Return [X, Y] of the center of cell containing provided text 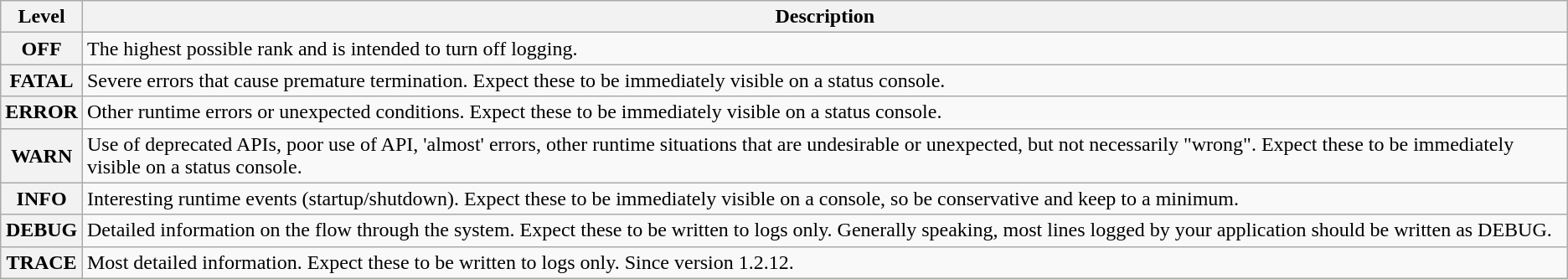
Other runtime errors or unexpected conditions. Expect these to be immediately visible on a status console. [824, 112]
Interesting runtime events (startup/shutdown). Expect these to be immediately visible on a console, so be conservative and keep to a minimum. [824, 199]
Description [824, 17]
TRACE [42, 262]
INFO [42, 199]
OFF [42, 49]
ERROR [42, 112]
DEBUG [42, 230]
The highest possible rank and is intended to turn off logging. [824, 49]
Most detailed information. Expect these to be written to logs only. Since version 1.2.12. [824, 262]
WARN [42, 156]
Level [42, 17]
FATAL [42, 80]
Severe errors that cause premature termination. Expect these to be immediately visible on a status console. [824, 80]
